Return (x, y) of the center of cell containing provided text 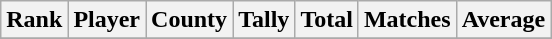
Tally (264, 20)
Total (327, 20)
Average (504, 20)
Rank (34, 20)
Matches (407, 20)
Player (107, 20)
County (190, 20)
